Extract the (x, y) coordinate from the center of the cell holding the provided text.  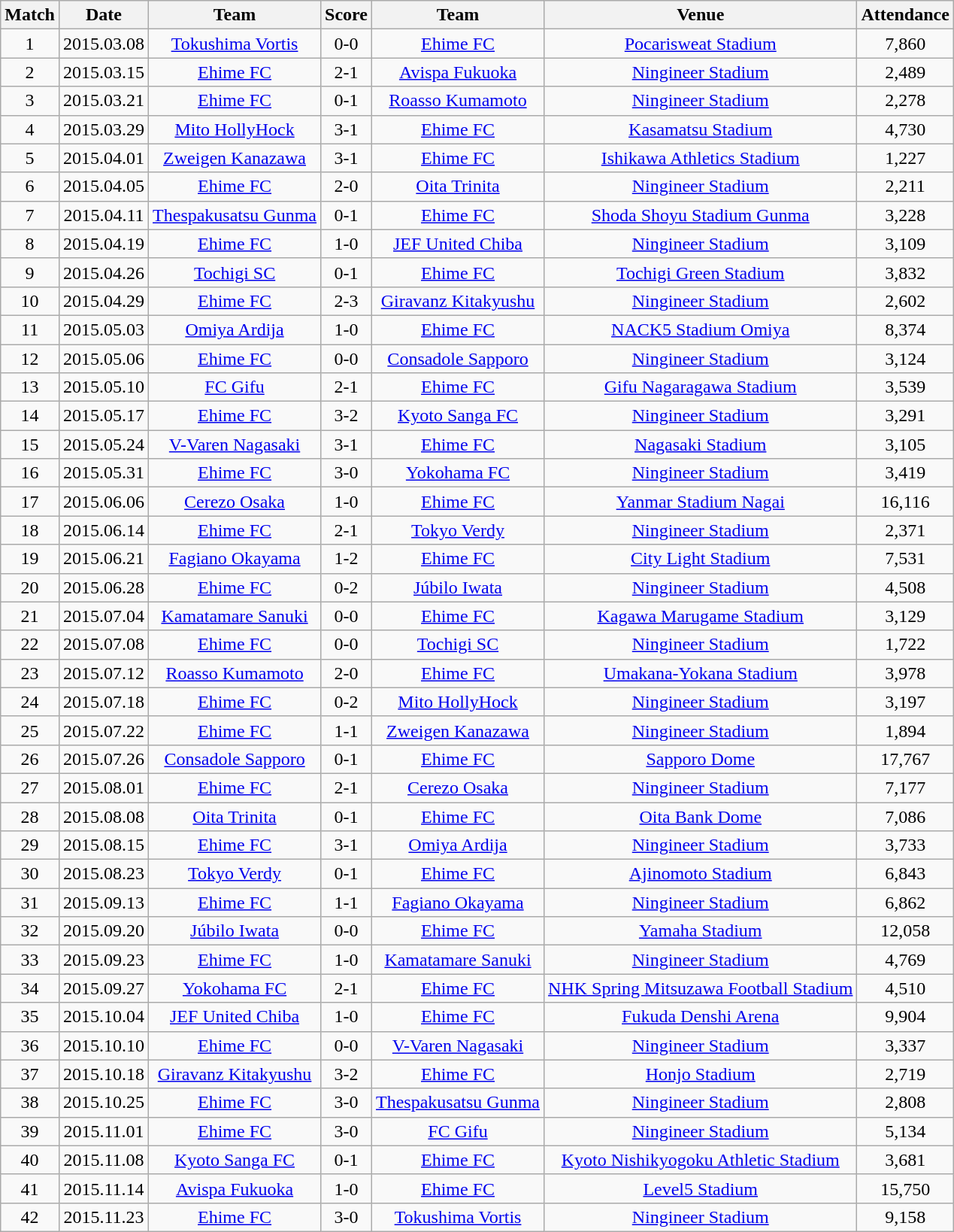
15,750 (905, 1188)
2015.11.23 (104, 1217)
4,730 (905, 129)
2-3 (347, 301)
11 (30, 329)
2015.06.28 (104, 587)
3,105 (905, 445)
Match (30, 15)
2015.07.12 (104, 673)
1,227 (905, 158)
NHK Spring Mitsuzawa Football Stadium (701, 988)
Shoda Shoyu Stadium Gunma (701, 215)
34 (30, 988)
2,602 (905, 301)
2,371 (905, 530)
3,291 (905, 416)
40 (30, 1160)
3,733 (905, 845)
6 (30, 187)
2015.05.17 (104, 416)
12 (30, 359)
Nagasaki Stadium (701, 445)
2015.05.31 (104, 473)
1,894 (905, 730)
Tochigi Green Stadium (701, 272)
14 (30, 416)
37 (30, 1074)
3,681 (905, 1160)
2015.08.08 (104, 816)
2015.04.29 (104, 301)
19 (30, 559)
8 (30, 244)
Kyoto Nishikyogoku Athletic Stadium (701, 1160)
7,086 (905, 816)
2015.10.18 (104, 1074)
2015.07.26 (104, 759)
41 (30, 1188)
Yanmar Stadium Nagai (701, 502)
Ishikawa Athletics Stadium (701, 158)
13 (30, 387)
2015.03.08 (104, 44)
2015.08.15 (104, 845)
5,134 (905, 1131)
2015.06.14 (104, 530)
9,158 (905, 1217)
1 (30, 44)
9 (30, 272)
2015.08.01 (104, 787)
Level5 Stadium (701, 1188)
33 (30, 960)
2015.09.20 (104, 931)
3,539 (905, 387)
Fukuda Denshi Arena (701, 1017)
3,124 (905, 359)
4,508 (905, 587)
39 (30, 1131)
20 (30, 587)
35 (30, 1017)
38 (30, 1103)
Yamaha Stadium (701, 931)
2015.04.26 (104, 272)
2,211 (905, 187)
7 (30, 215)
2015.04.05 (104, 187)
2,719 (905, 1074)
2,278 (905, 101)
4,769 (905, 960)
4,510 (905, 988)
2015.11.01 (104, 1131)
31 (30, 903)
2015.11.14 (104, 1188)
2015.10.04 (104, 1017)
2015.08.23 (104, 874)
Ajinomoto Stadium (701, 874)
2015.09.13 (104, 903)
2015.09.27 (104, 988)
3 (30, 101)
2015.07.18 (104, 702)
1-2 (347, 559)
29 (30, 845)
2 (30, 72)
17,767 (905, 759)
8,374 (905, 329)
2015.10.25 (104, 1103)
2015.07.22 (104, 730)
22 (30, 645)
5 (30, 158)
15 (30, 445)
10 (30, 301)
18 (30, 530)
2015.06.21 (104, 559)
Kasamatsu Stadium (701, 129)
Score (347, 15)
Pocarisweat Stadium (701, 44)
Kagawa Marugame Stadium (701, 616)
3,197 (905, 702)
Date (104, 15)
26 (30, 759)
3,337 (905, 1045)
Gifu Nagaragawa Stadium (701, 387)
21 (30, 616)
2015.06.06 (104, 502)
24 (30, 702)
2015.11.08 (104, 1160)
7,860 (905, 44)
36 (30, 1045)
2015.05.10 (104, 387)
2015.03.29 (104, 129)
30 (30, 874)
3,832 (905, 272)
25 (30, 730)
NACK5 Stadium Omiya (701, 329)
3,228 (905, 215)
Sapporo Dome (701, 759)
3,129 (905, 616)
27 (30, 787)
Attendance (905, 15)
2015.04.11 (104, 215)
4 (30, 129)
3,419 (905, 473)
2015.03.21 (104, 101)
2,489 (905, 72)
17 (30, 502)
42 (30, 1217)
2015.05.03 (104, 329)
9,904 (905, 1017)
2015.04.19 (104, 244)
Umakana-Yokana Stadium (701, 673)
16,116 (905, 502)
Oita Bank Dome (701, 816)
1,722 (905, 645)
2015.07.08 (104, 645)
6,862 (905, 903)
23 (30, 673)
2015.10.10 (104, 1045)
7,531 (905, 559)
Venue (701, 15)
16 (30, 473)
32 (30, 931)
3,978 (905, 673)
12,058 (905, 931)
2015.05.24 (104, 445)
6,843 (905, 874)
2015.07.04 (104, 616)
7,177 (905, 787)
28 (30, 816)
2015.03.15 (104, 72)
2015.04.01 (104, 158)
3,109 (905, 244)
Honjo Stadium (701, 1074)
2015.05.06 (104, 359)
City Light Stadium (701, 559)
2,808 (905, 1103)
2015.09.23 (104, 960)
